Scan for the cell matching the given text and deliver its (x, y) coordinate at center. 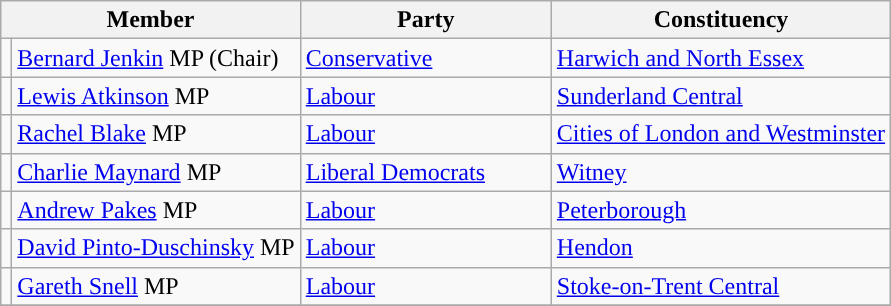
Stoke-on-Trent Central (720, 286)
Hendon (720, 248)
David Pinto-Duschinsky MP (156, 248)
Constituency (720, 20)
Andrew Pakes MP (156, 210)
Witney (720, 172)
Bernard Jenkin MP (Chair) (156, 58)
Conservative (426, 58)
Party (426, 20)
Charlie Maynard MP (156, 172)
Sunderland Central (720, 96)
Liberal Democrats (426, 172)
Rachel Blake MP (156, 134)
Lewis Atkinson MP (156, 96)
Member (150, 20)
Peterborough (720, 210)
Gareth Snell MP (156, 286)
Harwich and North Essex (720, 58)
Cities of London and Westminster (720, 134)
